Detect which cell encompasses the target text, then output its [x, y] center coordinate. 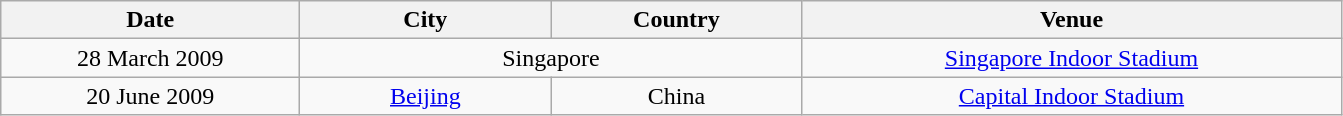
Venue [1072, 20]
Singapore Indoor Stadium [1072, 58]
Date [150, 20]
Beijing [426, 96]
China [676, 96]
Country [676, 20]
20 June 2009 [150, 96]
28 March 2009 [150, 58]
City [426, 20]
Singapore [551, 58]
Capital Indoor Stadium [1072, 96]
